Extract the (X, Y) coordinate from the center of the cell holding the provided text.  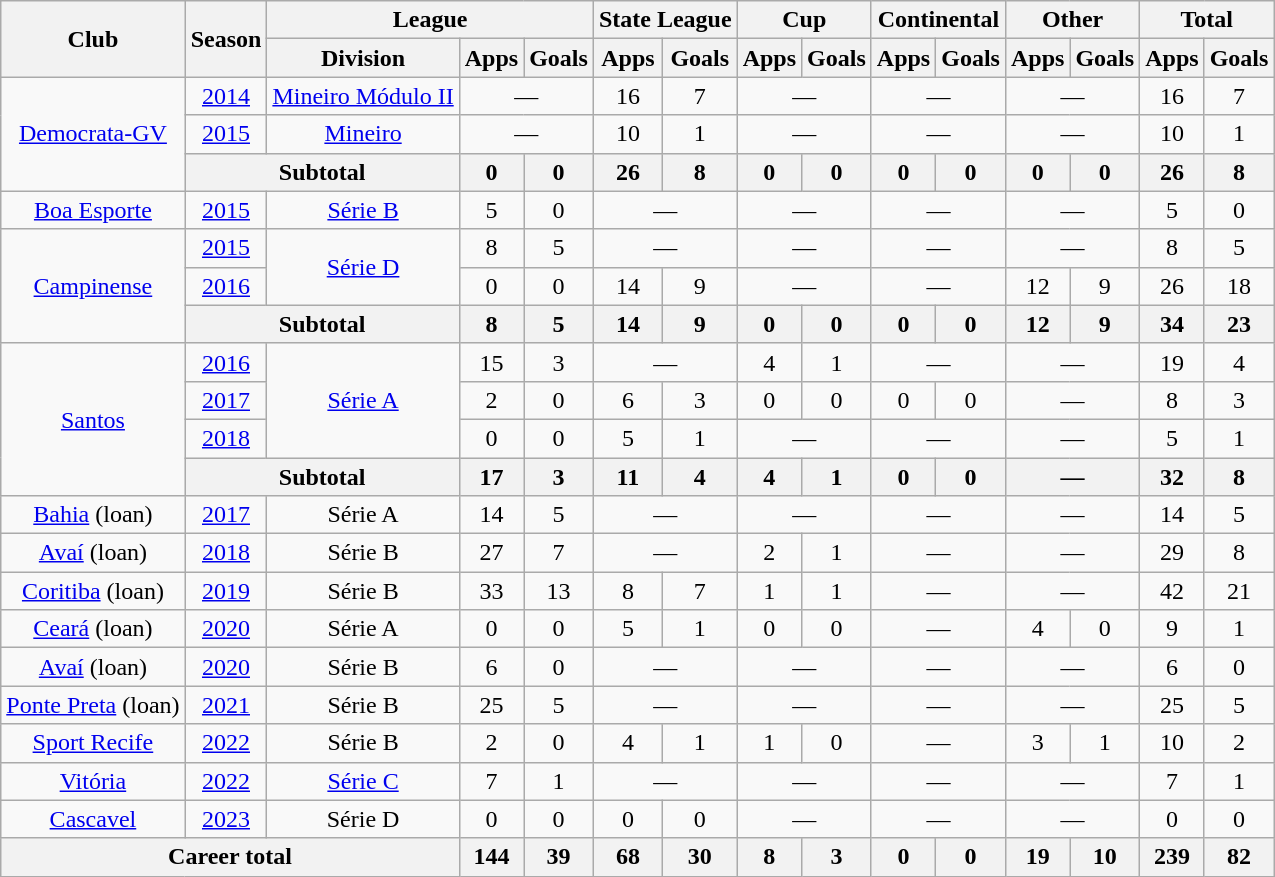
Club (93, 39)
239 (1172, 857)
Division (363, 58)
Other (1072, 20)
Total (1207, 20)
30 (700, 857)
Vitória (93, 781)
144 (491, 857)
33 (491, 591)
21 (1239, 591)
29 (1172, 553)
Série C (363, 781)
Coritiba (loan) (93, 591)
2014 (226, 96)
Campinense (93, 286)
18 (1239, 286)
Season (226, 39)
42 (1172, 591)
2023 (226, 819)
Continental (938, 20)
23 (1239, 324)
Mineiro Módulo II (363, 96)
Cup (804, 20)
15 (491, 362)
Boa Esporte (93, 210)
2019 (226, 591)
League (430, 20)
27 (491, 553)
34 (1172, 324)
82 (1239, 857)
17 (491, 477)
Ceará (loan) (93, 629)
Bahia (loan) (93, 515)
39 (559, 857)
Ponte Preta (loan) (93, 705)
Democrata-GV (93, 134)
Sport Recife (93, 743)
68 (628, 857)
Santos (93, 419)
Career total (230, 857)
Mineiro (363, 134)
11 (628, 477)
State League (665, 20)
13 (559, 591)
2021 (226, 705)
Cascavel (93, 819)
32 (1172, 477)
